For the text-containing cell, return its midpoint in [X, Y] coordinate format. 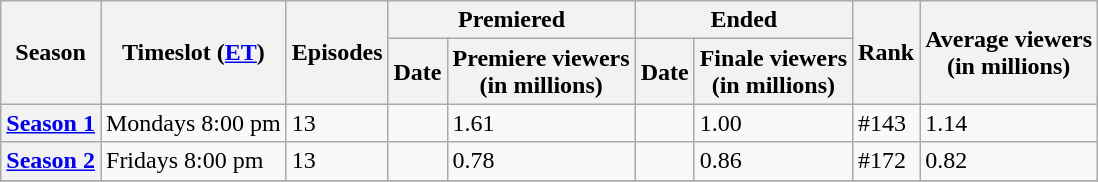
Average viewers (in millions) [1009, 52]
Season 2 [51, 161]
Premiere viewers(in millions) [541, 72]
Rank [886, 52]
Timeslot (ET) [193, 52]
1.00 [773, 123]
Mondays 8:00 pm [193, 123]
Finale viewers(in millions) [773, 72]
Ended [744, 20]
#172 [886, 161]
0.86 [773, 161]
1.14 [1009, 123]
Season 1 [51, 123]
1.61 [541, 123]
0.82 [1009, 161]
Premiered [512, 20]
Fridays 8:00 pm [193, 161]
0.78 [541, 161]
Episodes [337, 52]
#143 [886, 123]
Season [51, 52]
